Search for the cell housing the specified text and yield its (X, Y) center coordinate. 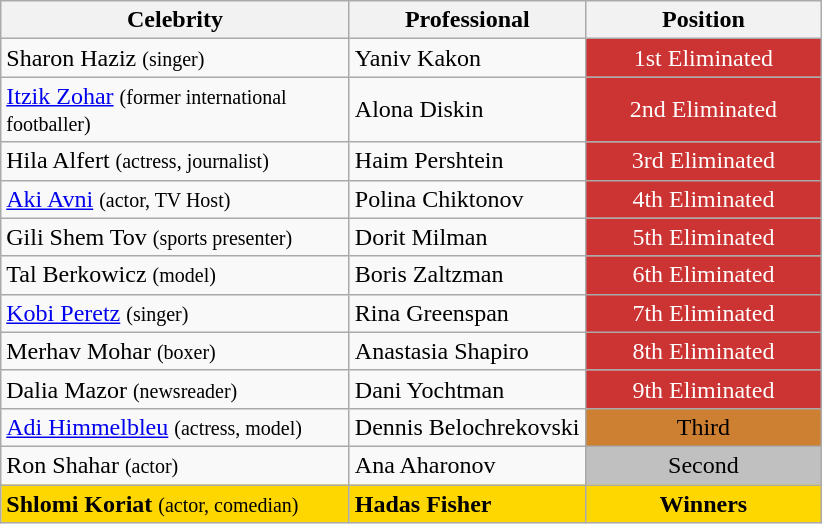
Winners (703, 503)
Gili Shem Tov (sports presenter) (176, 237)
Rina Greenspan (467, 313)
Boris Zaltzman (467, 275)
6th Eliminated (703, 275)
Third (703, 427)
Dennis Belochrekovski (467, 427)
Dalia Mazor (newsreader) (176, 389)
Tal Berkowicz (model) (176, 275)
Second (703, 465)
Ana Aharonov (467, 465)
Kobi Peretz (singer) (176, 313)
Celebrity (176, 20)
Yaniv Kakon (467, 58)
Ron Shahar (actor) (176, 465)
Merhav Mohar (boxer) (176, 351)
Professional (467, 20)
Aki Avni (actor, TV Host) (176, 199)
Shlomi Koriat (actor, comedian) (176, 503)
1st Eliminated (703, 58)
Hila Alfert (actress, journalist) (176, 161)
Dani Yochtman (467, 389)
Haim Pershtein (467, 161)
Sharon Haziz (singer) (176, 58)
8th Eliminated (703, 351)
Adi Himmelbleu (actress, model) (176, 427)
7th Eliminated (703, 313)
Position (703, 20)
Polina Chiktonov (467, 199)
Anastasia Shapiro (467, 351)
Hadas Fisher (467, 503)
2nd Eliminated (703, 110)
9th Eliminated (703, 389)
Dorit Milman (467, 237)
Itzik Zohar (former international footballer) (176, 110)
5th Eliminated (703, 237)
4th Eliminated (703, 199)
3rd Eliminated (703, 161)
Alona Diskin (467, 110)
